Search for the cell housing the specified text and yield its (x, y) center coordinate. 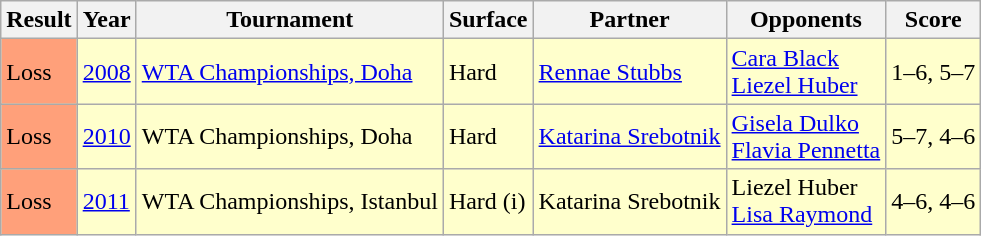
Cara Black Liezel Huber (806, 72)
Partner (630, 20)
5–7, 4–6 (934, 136)
Year (106, 20)
Hard (i) (488, 202)
Score (934, 20)
Opponents (806, 20)
WTA Championships, Istanbul (290, 202)
Tournament (290, 20)
Surface (488, 20)
Rennae Stubbs (630, 72)
2011 (106, 202)
2010 (106, 136)
Result (39, 20)
Gisela Dulko Flavia Pennetta (806, 136)
2008 (106, 72)
4–6, 4–6 (934, 202)
1–6, 5–7 (934, 72)
Liezel Huber Lisa Raymond (806, 202)
